Capture the cell that displays the provided text and extract its [X, Y] central coordinate. 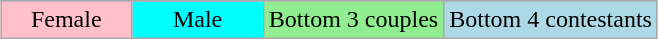
Male [198, 20]
Bottom 3 couples [353, 20]
Bottom 4 contestants [551, 20]
Female [66, 20]
